Pinpoint the cell where the given text exists, returning its (x, y) midpoint coordinate. 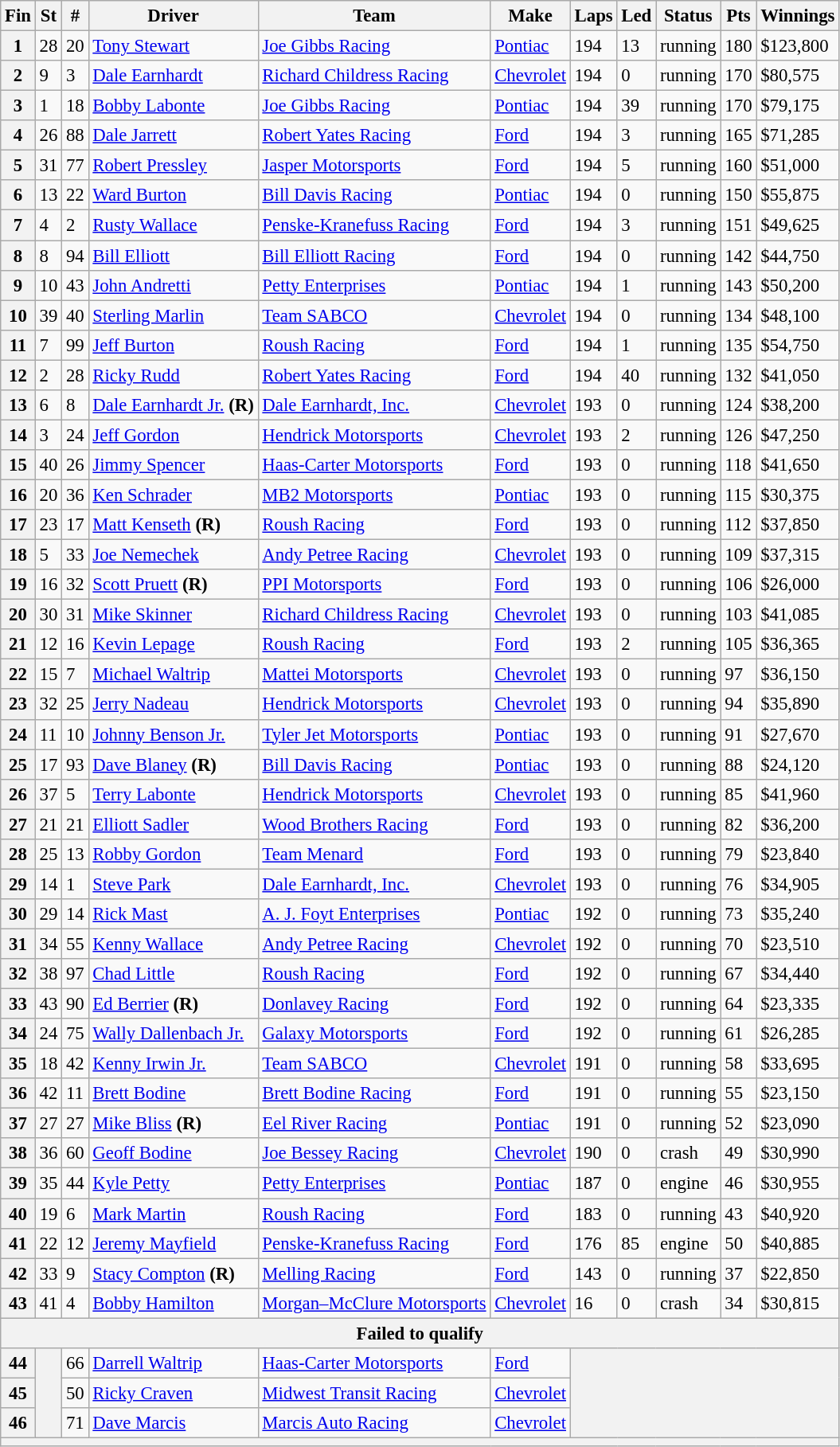
Led (637, 16)
$30,955 (798, 1183)
Bill Elliott (174, 256)
$26,000 (798, 585)
Failed to qualify (420, 1333)
$37,850 (798, 525)
$41,085 (798, 615)
Kenny Irwin Jr. (174, 1064)
Laps (594, 16)
$24,120 (798, 765)
$35,890 (798, 705)
91 (739, 734)
Team Menard (374, 855)
75 (75, 1034)
Ricky Rudd (174, 375)
Rick Mast (174, 914)
$40,920 (798, 1214)
Joe Bessey Racing (374, 1154)
$51,000 (798, 166)
Jasper Motorsports (374, 166)
$23,840 (798, 855)
Michael Waltrip (174, 675)
115 (739, 495)
134 (739, 315)
$36,365 (798, 644)
MB2 Motorsports (374, 495)
160 (739, 166)
# (75, 16)
126 (739, 435)
71 (75, 1423)
John Andretti (174, 285)
45 (18, 1393)
165 (739, 135)
190 (594, 1154)
A. J. Foyt Enterprises (374, 914)
$55,875 (798, 195)
135 (739, 345)
77 (75, 166)
Marcis Auto Racing (374, 1423)
Dale Earnhardt (174, 76)
90 (75, 1004)
Jerry Nadeau (174, 705)
Jeff Burton (174, 345)
$23,150 (798, 1093)
$27,670 (798, 734)
Bobby Labonte (174, 106)
183 (594, 1214)
Johnny Benson Jr. (174, 734)
Brett Bodine Racing (374, 1093)
Bobby Hamilton (174, 1303)
Make (530, 16)
Dave Blaney (R) (174, 765)
73 (739, 914)
Ricky Craven (174, 1393)
Tyler Jet Motorsports (374, 734)
PPI Motorsports (374, 585)
Bill Elliott Racing (374, 256)
Robby Gordon (174, 855)
Eel River Racing (374, 1124)
151 (739, 225)
$41,960 (798, 794)
61 (739, 1034)
Ken Schrader (174, 495)
$35,240 (798, 914)
Wally Dallenbach Jr. (174, 1034)
Elliott Sadler (174, 824)
Tony Stewart (174, 46)
93 (75, 765)
$41,650 (798, 465)
$30,375 (798, 495)
$36,200 (798, 824)
Mike Bliss (R) (174, 1124)
Kevin Lepage (174, 644)
106 (739, 585)
150 (739, 195)
Team (374, 16)
Scott Pruett (R) (174, 585)
Rusty Wallace (174, 225)
$30,990 (798, 1154)
Kyle Petty (174, 1183)
76 (739, 884)
Stacy Compton (R) (174, 1273)
Mattei Motorsports (374, 675)
Winnings (798, 16)
$34,905 (798, 884)
$38,200 (798, 405)
99 (75, 345)
$23,090 (798, 1124)
105 (739, 644)
$80,575 (798, 76)
$44,750 (798, 256)
49 (739, 1154)
Galaxy Motorsports (374, 1034)
Robert Pressley (174, 166)
Sterling Marlin (174, 315)
132 (739, 375)
$37,315 (798, 555)
142 (739, 256)
$71,285 (798, 135)
$48,100 (798, 315)
$54,750 (798, 345)
124 (739, 405)
$41,050 (798, 375)
Pts (739, 16)
$50,200 (798, 285)
112 (739, 525)
176 (594, 1243)
66 (75, 1363)
$47,250 (798, 435)
67 (739, 974)
$34,440 (798, 974)
82 (739, 824)
$123,800 (798, 46)
Status (688, 16)
60 (75, 1154)
52 (739, 1124)
70 (739, 944)
Joe Nemechek (174, 555)
Steve Park (174, 884)
$30,815 (798, 1303)
$36,150 (798, 675)
$23,335 (798, 1004)
$22,850 (798, 1273)
Ed Berrier (R) (174, 1004)
Darrell Waltrip (174, 1363)
Ward Burton (174, 195)
Mike Skinner (174, 615)
Terry Labonte (174, 794)
$33,695 (798, 1064)
Matt Kenseth (R) (174, 525)
Midwest Transit Racing (374, 1393)
Geoff Bodine (174, 1154)
$40,885 (798, 1243)
118 (739, 465)
Jeff Gordon (174, 435)
180 (739, 46)
Morgan–McClure Motorsports (374, 1303)
$49,625 (798, 225)
187 (594, 1183)
109 (739, 555)
Driver (174, 16)
Brett Bodine (174, 1093)
Chad Little (174, 974)
58 (739, 1064)
79 (739, 855)
Jimmy Spencer (174, 465)
$26,285 (798, 1034)
St (48, 16)
$23,510 (798, 944)
Jeremy Mayfield (174, 1243)
Wood Brothers Racing (374, 824)
Dale Jarrett (174, 135)
Donlavey Racing (374, 1004)
64 (739, 1004)
Mark Martin (174, 1214)
Dale Earnhardt Jr. (R) (174, 405)
103 (739, 615)
Kenny Wallace (174, 944)
$79,175 (798, 106)
Fin (18, 16)
Dave Marcis (174, 1423)
Melling Racing (374, 1273)
